Return the [x, y] coordinate for the center point of the cell that contains the specified text.  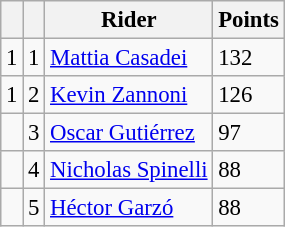
Rider [129, 20]
5 [34, 208]
3 [34, 133]
Points [248, 20]
126 [248, 95]
Héctor Garzó [129, 208]
Nicholas Spinelli [129, 170]
2 [34, 95]
Kevin Zannoni [129, 95]
4 [34, 170]
Oscar Gutiérrez [129, 133]
97 [248, 133]
132 [248, 58]
Mattia Casadei [129, 58]
